For the text-containing cell, return its midpoint in [x, y] coordinate format. 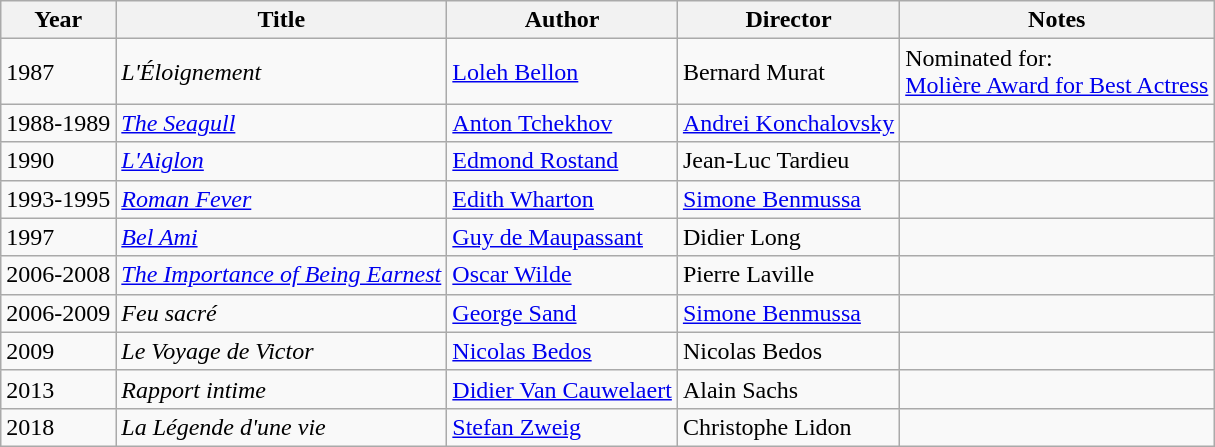
Author [562, 20]
2006-2008 [58, 275]
Bernard Murat [788, 72]
Oscar Wilde [562, 275]
Loleh Bellon [562, 72]
Didier Long [788, 237]
1987 [58, 72]
La Légende d'une vie [282, 427]
Edith Wharton [562, 199]
Feu sacré [282, 313]
Andrei Konchalovsky [788, 123]
Year [58, 20]
Guy de Maupassant [562, 237]
Notes [1057, 20]
Nominated for: Molière Award for Best Actress [1057, 72]
1990 [58, 161]
The Importance of Being Earnest [282, 275]
Stefan Zweig [562, 427]
L'Aiglon [282, 161]
2013 [58, 389]
Le Voyage de Victor [282, 351]
Pierre Laville [788, 275]
Anton Tchekhov [562, 123]
Christophe Lidon [788, 427]
Alain Sachs [788, 389]
2006-2009 [58, 313]
Didier Van Cauwelaert [562, 389]
Edmond Rostand [562, 161]
Roman Fever [282, 199]
2018 [58, 427]
Bel Ami [282, 237]
1993-1995 [58, 199]
1988-1989 [58, 123]
The Seagull [282, 123]
1997 [58, 237]
L'Éloignement [282, 72]
Director [788, 20]
George Sand [562, 313]
2009 [58, 351]
Title [282, 20]
Rapport intime [282, 389]
Jean-Luc Tardieu [788, 161]
